Return the (x, y) coordinate for the center point of the cell that contains the specified text.  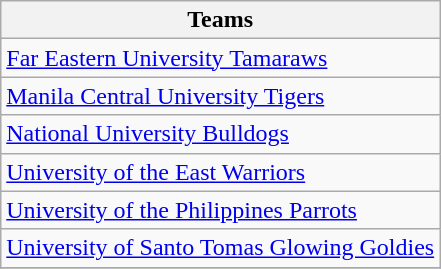
University of the East Warriors (220, 172)
Teams (220, 20)
Far Eastern University Tamaraws (220, 58)
University of Santo Tomas Glowing Goldies (220, 248)
University of the Philippines Parrots (220, 210)
National University Bulldogs (220, 134)
Manila Central University Tigers (220, 96)
